Return the (X, Y) coordinate for the center point of the cell that contains the specified text.  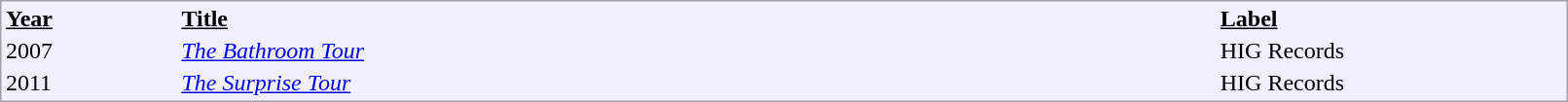
The Surprise Tour (698, 83)
2011 (90, 83)
The Bathroom Tour (698, 51)
Label (1392, 18)
2007 (90, 51)
Year (90, 18)
Title (698, 18)
